Provide the [x, y] coordinate of the cell's center where the given text is located.  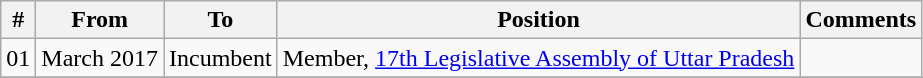
Incumbent [221, 58]
To [221, 20]
Comments [861, 20]
From [100, 20]
# [18, 20]
March 2017 [100, 58]
01 [18, 58]
Position [538, 20]
Member, 17th Legislative Assembly of Uttar Pradesh [538, 58]
